For the text-containing cell, return its midpoint in [X, Y] coordinate format. 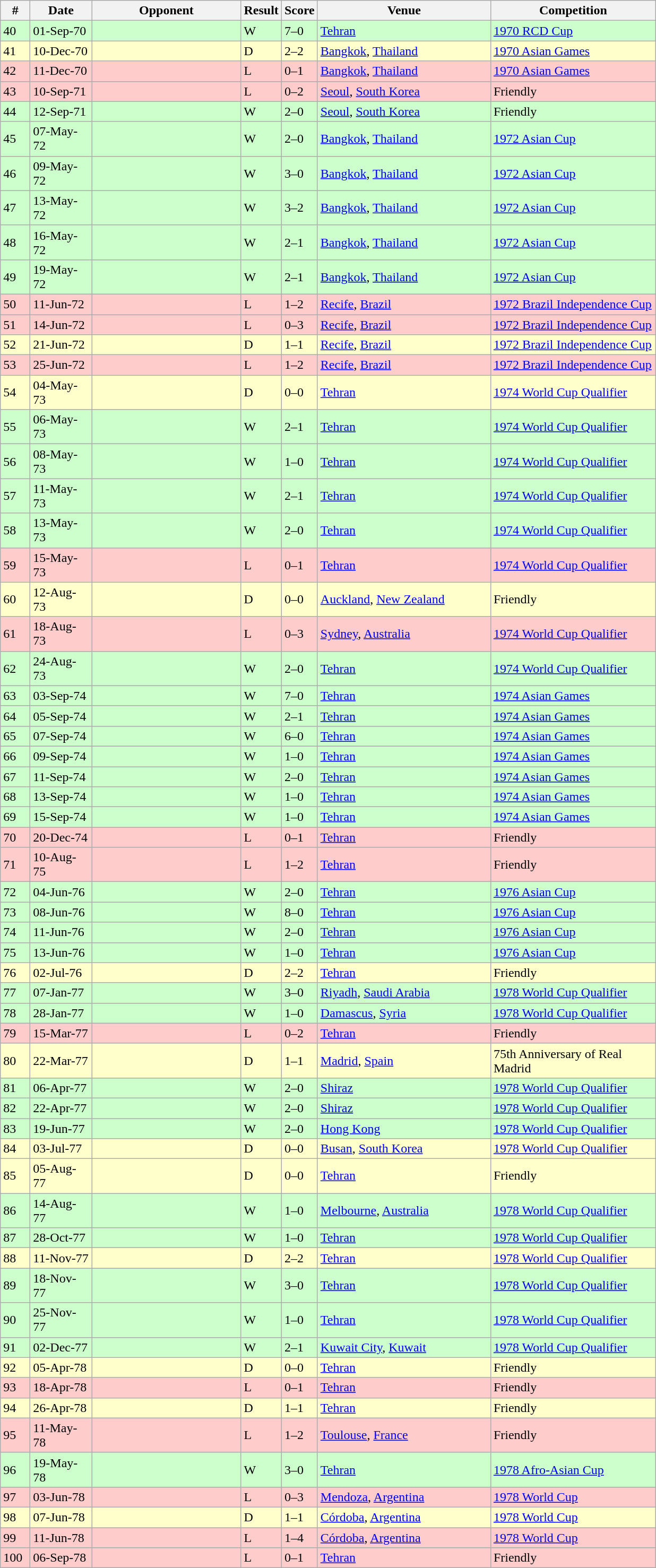
72 [15, 892]
73 [15, 912]
Venue [404, 11]
24-Aug-73 [61, 669]
11-May-78 [61, 1435]
55 [15, 427]
11-Nov-77 [61, 1258]
10-Dec-70 [61, 51]
94 [15, 1408]
Riyadh, Saudi Arabia [404, 993]
06-May-73 [61, 427]
54 [15, 393]
10-Aug-75 [61, 865]
40 [15, 31]
11-Dec-70 [61, 71]
93 [15, 1388]
58 [15, 531]
07-May-72 [61, 139]
03-Jul-77 [61, 1149]
25-Jun-72 [61, 365]
28-Jan-77 [61, 1013]
Sydney, Australia [404, 634]
Opponent [167, 11]
02-Dec-77 [61, 1347]
42 [15, 71]
# [15, 11]
18-Apr-78 [61, 1388]
25-Nov-77 [61, 1320]
19-May-78 [61, 1470]
92 [15, 1367]
26-Apr-78 [61, 1408]
08-May-73 [61, 462]
57 [15, 496]
43 [15, 91]
64 [15, 716]
85 [15, 1176]
89 [15, 1285]
6–0 [299, 736]
19-May-72 [61, 277]
Busan, South Korea [404, 1149]
22-Apr-77 [61, 1108]
41 [15, 51]
67 [15, 776]
Mendoza, Argentina [404, 1497]
07-Jun-78 [61, 1517]
16-May-72 [61, 242]
02-Jul-76 [61, 973]
Result [261, 11]
08-Jun-76 [61, 912]
04-Jun-76 [61, 892]
44 [15, 111]
12-Sep-71 [61, 111]
Melbourne, Australia [404, 1211]
91 [15, 1347]
13-Sep-74 [61, 797]
Damascus, Syria [404, 1013]
60 [15, 600]
50 [15, 304]
3–2 [299, 208]
52 [15, 345]
Madrid, Spain [404, 1060]
79 [15, 1033]
13-May-72 [61, 208]
1970 RCD Cup [573, 31]
71 [15, 865]
18-Aug-73 [61, 634]
62 [15, 669]
45 [15, 139]
13-Jun-76 [61, 952]
15-Mar-77 [61, 1033]
14-Jun-72 [61, 324]
21-Jun-72 [61, 345]
81 [15, 1088]
03-Sep-74 [61, 696]
10-Sep-71 [61, 91]
61 [15, 634]
77 [15, 993]
68 [15, 797]
Competition [573, 11]
09-Sep-74 [61, 756]
11-Jun-72 [61, 304]
51 [15, 324]
78 [15, 1013]
47 [15, 208]
90 [15, 1320]
20-Dec-74 [61, 837]
70 [15, 837]
48 [15, 242]
13-May-73 [61, 531]
15-May-73 [61, 565]
03-Jun-78 [61, 1497]
84 [15, 1149]
Toulouse, France [404, 1435]
69 [15, 817]
75th Anniversary of Real Madrid [573, 1060]
75 [15, 952]
12-Aug-73 [61, 600]
82 [15, 1108]
Hong Kong [404, 1129]
22-Mar-77 [61, 1060]
86 [15, 1211]
1978 Afro-Asian Cup [573, 1470]
04-May-73 [61, 393]
56 [15, 462]
05-Sep-74 [61, 716]
Score [299, 11]
98 [15, 1517]
19-Jun-77 [61, 1129]
87 [15, 1238]
05-Aug-77 [61, 1176]
97 [15, 1497]
Kuwait City, Kuwait [404, 1347]
65 [15, 736]
Date [61, 11]
88 [15, 1258]
100 [15, 1558]
63 [15, 696]
09-May-72 [61, 173]
18-Nov-77 [61, 1285]
8–0 [299, 912]
06-Sep-78 [61, 1558]
95 [15, 1435]
80 [15, 1060]
1–4 [299, 1537]
11-Jun-76 [61, 932]
07-Sep-74 [61, 736]
07-Jan-77 [61, 993]
28-Oct-77 [61, 1238]
11-Jun-78 [61, 1537]
76 [15, 973]
Auckland, New Zealand [404, 600]
15-Sep-74 [61, 817]
66 [15, 756]
74 [15, 932]
01-Sep-70 [61, 31]
96 [15, 1470]
99 [15, 1537]
06-Apr-77 [61, 1088]
53 [15, 365]
05-Apr-78 [61, 1367]
49 [15, 277]
83 [15, 1129]
11-Sep-74 [61, 776]
14-Aug-77 [61, 1211]
11-May-73 [61, 496]
46 [15, 173]
59 [15, 565]
